Scan for the cell matching the given text and deliver its [x, y] coordinate at center. 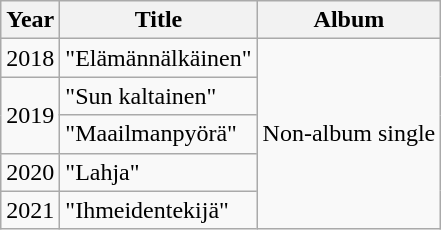
"Ihmeidentekijä" [158, 210]
Non-album single [349, 134]
"Sun kaltainen" [158, 96]
Album [349, 20]
2019 [30, 115]
"Maailmanpyörä" [158, 134]
Title [158, 20]
"Elämännälkäinen" [158, 58]
2018 [30, 58]
2020 [30, 172]
Year [30, 20]
2021 [30, 210]
"Lahja" [158, 172]
